Capture the cell that displays the provided text and extract its (X, Y) central coordinate. 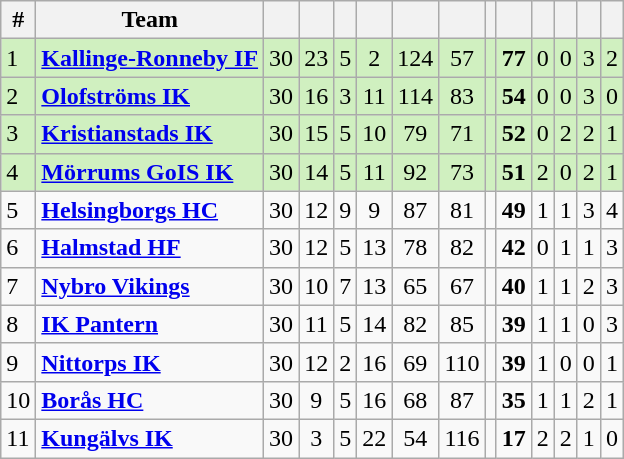
116 (462, 438)
68 (416, 400)
114 (416, 96)
49 (514, 210)
69 (416, 362)
51 (514, 172)
15 (316, 134)
124 (416, 58)
78 (416, 248)
110 (462, 362)
79 (416, 134)
22 (374, 438)
Halmstad HF (150, 248)
# (18, 20)
Helsingborgs HC (150, 210)
57 (462, 58)
81 (462, 210)
77 (514, 58)
Borås HC (150, 400)
35 (514, 400)
52 (514, 134)
42 (514, 248)
65 (416, 286)
Team (150, 20)
73 (462, 172)
Nybro Vikings (150, 286)
85 (462, 324)
23 (316, 58)
83 (462, 96)
Nittorps IK (150, 362)
Olofströms IK (150, 96)
Kungälvs IK (150, 438)
92 (416, 172)
17 (514, 438)
Kallinge-Ronneby IF (150, 58)
Mörrums GoIS IK (150, 172)
40 (514, 286)
67 (462, 286)
71 (462, 134)
Kristianstads IK (150, 134)
IK Pantern (150, 324)
8 (18, 324)
6 (18, 248)
